Pinpoint the cell where the given text exists, returning its [x, y] midpoint coordinate. 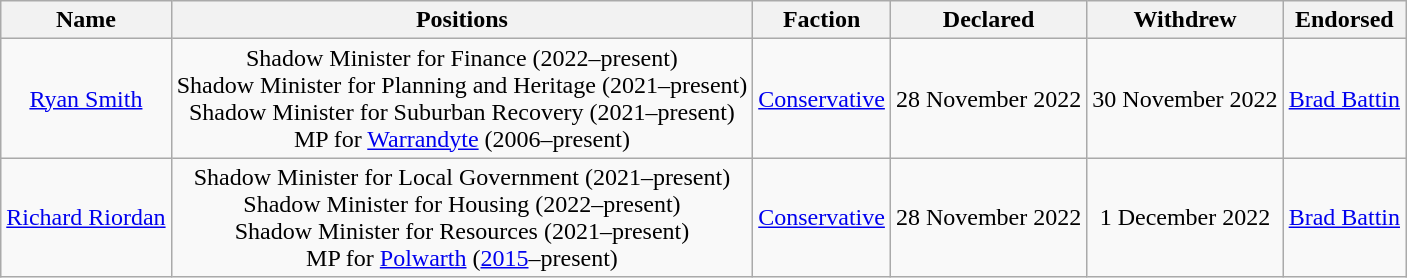
Ryan Smith [86, 98]
Name [86, 20]
Endorsed [1344, 20]
1 December 2022 [1185, 218]
Withdrew [1185, 20]
Positions [462, 20]
Declared [988, 20]
Richard Riordan [86, 218]
30 November 2022 [1185, 98]
Faction [822, 20]
